For the text-containing cell, return its midpoint in [x, y] coordinate format. 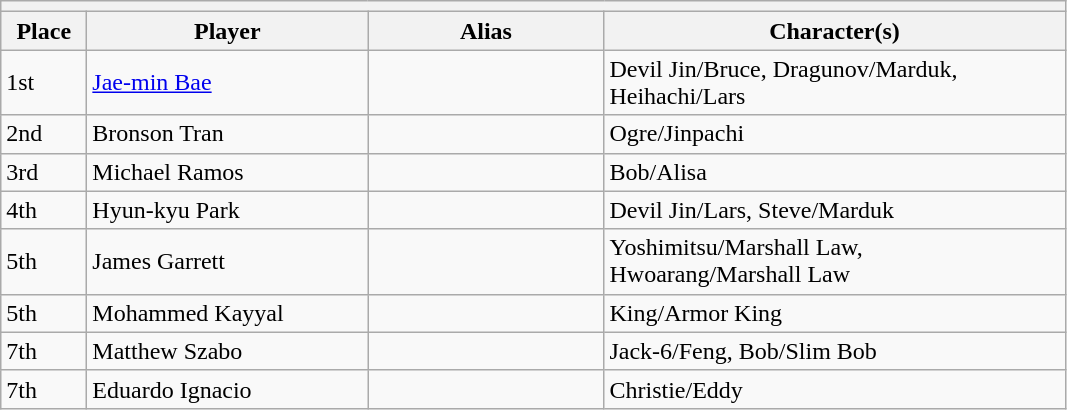
Bronson Tran [228, 134]
3rd [44, 172]
2nd [44, 134]
4th [44, 210]
Michael Ramos [228, 172]
1st [44, 82]
Ogre/Jinpachi [834, 134]
Alias [486, 31]
Yoshimitsu/Marshall Law, Hwoarang/Marshall Law [834, 262]
Eduardo Ignacio [228, 389]
Hyun-kyu Park [228, 210]
Jae-min Bae [228, 82]
Mohammed Kayyal [228, 313]
Devil Jin/Bruce, Dragunov/Marduk, Heihachi/Lars [834, 82]
Matthew Szabo [228, 351]
Jack-6/Feng, Bob/Slim Bob [834, 351]
Place [44, 31]
James Garrett [228, 262]
Player [228, 31]
Character(s) [834, 31]
King/Armor King [834, 313]
Bob/Alisa [834, 172]
Devil Jin/Lars, Steve/Marduk [834, 210]
Christie/Eddy [834, 389]
